Output the (X, Y) coordinate of the center of the cell containing the given text.  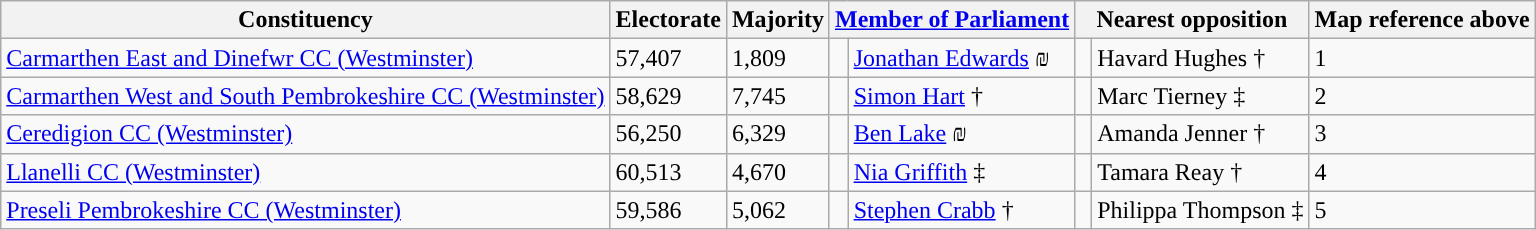
57,407 (668, 58)
Nearest opposition (1192, 20)
5 (1422, 210)
59,586 (668, 210)
Philippa Thompson ‡ (1200, 210)
Carmarthen West and South Pembrokeshire CC (Westminster) (306, 96)
Constituency (306, 20)
1 (1422, 58)
Havard Hughes † (1200, 58)
2 (1422, 96)
3 (1422, 134)
Stephen Crabb † (962, 210)
56,250 (668, 134)
Member of Parliament (952, 20)
4 (1422, 172)
6,329 (778, 134)
Nia Griffith ‡ (962, 172)
4,670 (778, 172)
Ben Lake ₪ (962, 134)
Tamara Reay † (1200, 172)
Carmarthen East and Dinefwr CC (Westminster) (306, 58)
7,745 (778, 96)
Llanelli CC (Westminster) (306, 172)
Marc Tierney ‡ (1200, 96)
Ceredigion CC (Westminster) (306, 134)
Amanda Jenner † (1200, 134)
Simon Hart † (962, 96)
Majority (778, 20)
5,062 (778, 210)
60,513 (668, 172)
Jonathan Edwards ₪ (962, 58)
Electorate (668, 20)
Preseli Pembrokeshire CC (Westminster) (306, 210)
58,629 (668, 96)
Map reference above (1422, 20)
1,809 (778, 58)
